Determine the [x, y] coordinate at the center of the cell enclosing the given text.  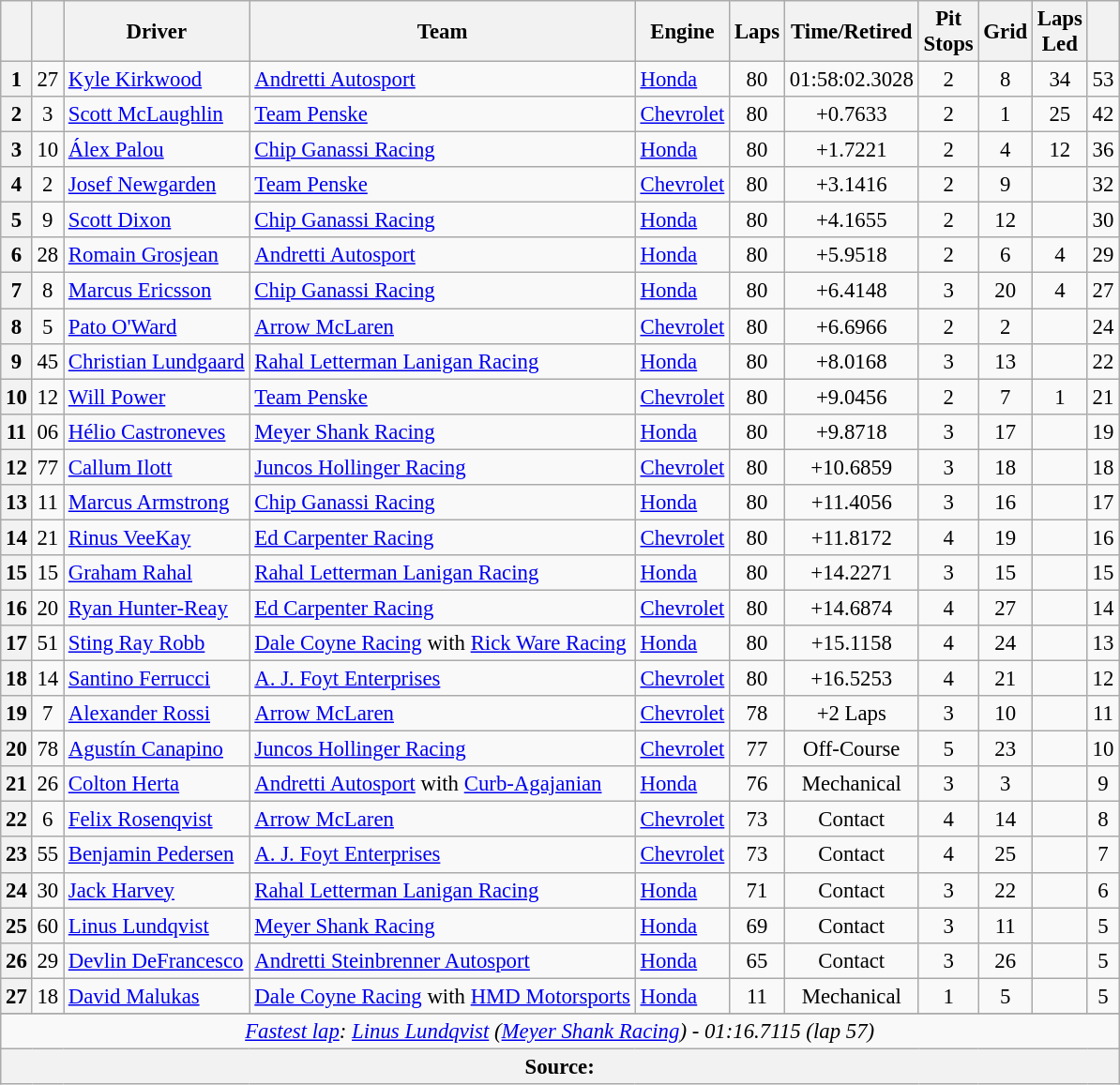
Felix Rosenqvist [158, 820]
Kyle Kirkwood [158, 80]
Fastest lap: Linus Lundqvist (Meyer Shank Racing) - 01:16.7115 (lap 57) [560, 1032]
Álex Palou [158, 150]
Andretti Steinbrenner Autosport [443, 960]
06 [47, 431]
Dale Coyne Racing with HMD Motorsports [443, 996]
34 [1060, 80]
36 [1103, 150]
+9.8718 [852, 431]
Linus Lundqvist [158, 926]
Sting Ray Robb [158, 643]
+15.1158 [852, 643]
+5.9518 [852, 256]
PitStops [948, 32]
Agustín Canapino [158, 749]
Santino Ferrucci [158, 679]
Christian Lundgaard [158, 361]
32 [1103, 185]
53 [1103, 80]
Ryan Hunter-Reay [158, 608]
Scott Dixon [158, 220]
Jack Harvey [158, 890]
65 [758, 960]
+14.6874 [852, 608]
+8.0168 [852, 361]
Benjamin Pedersen [158, 855]
Laps [758, 32]
+16.5253 [852, 679]
+4.1655 [852, 220]
71 [758, 890]
Rinus VeeKay [158, 537]
Callum Ilott [158, 467]
LapsLed [1060, 32]
Will Power [158, 397]
76 [758, 784]
45 [47, 361]
Colton Herta [158, 784]
60 [47, 926]
Engine [682, 32]
+1.7221 [852, 150]
+3.1416 [852, 185]
+2 Laps [852, 714]
Devlin DeFrancesco [158, 960]
Team [443, 32]
+6.4148 [852, 291]
Dale Coyne Racing with Rick Ware Racing [443, 643]
+9.0456 [852, 397]
+0.7633 [852, 114]
01:58:02.3028 [852, 80]
Time/Retired [852, 32]
51 [47, 643]
69 [758, 926]
+11.8172 [852, 537]
28 [47, 256]
Hélio Castroneves [158, 431]
Marcus Armstrong [158, 503]
+11.4056 [852, 503]
55 [47, 855]
Driver [158, 32]
+10.6859 [852, 467]
+6.6966 [852, 326]
Source: [560, 1066]
Romain Grosjean [158, 256]
Marcus Ericsson [158, 291]
Andretti Autosport with Curb-Agajanian [443, 784]
Off-Course [852, 749]
+14.2271 [852, 573]
42 [1103, 114]
Josef Newgarden [158, 185]
Pato O'Ward [158, 326]
Grid [1006, 32]
Graham Rahal [158, 573]
Alexander Rossi [158, 714]
Scott McLaughlin [158, 114]
David Malukas [158, 996]
